Determine the (X, Y) coordinate at the center of the cell enclosing the given text.  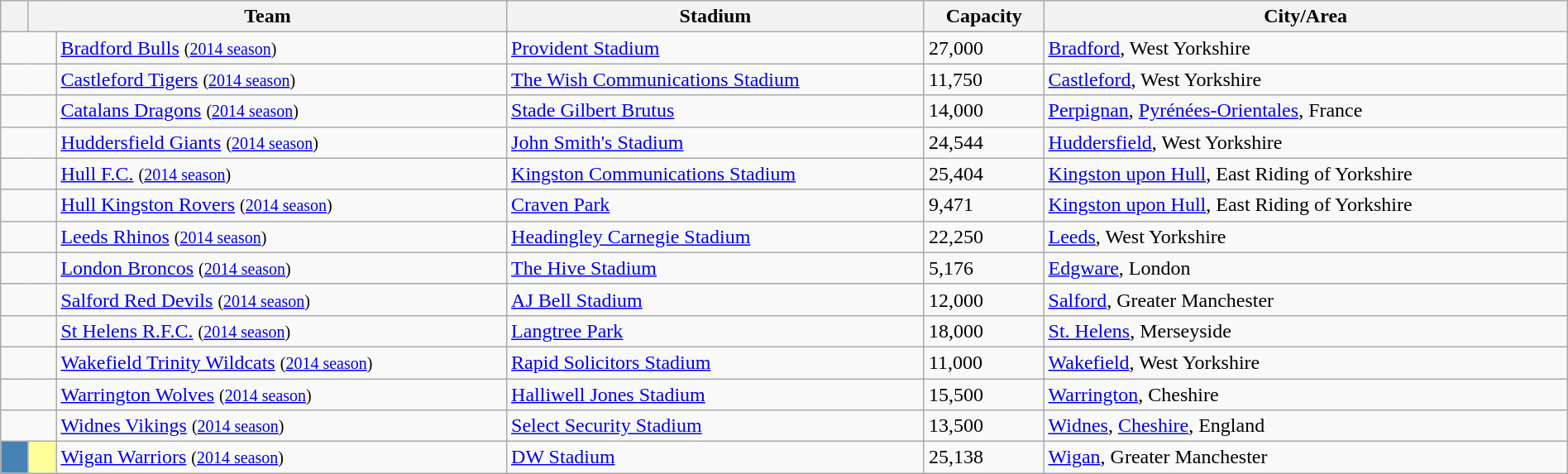
Capacity (984, 17)
Halliwell Jones Stadium (716, 395)
DW Stadium (716, 457)
27,000 (984, 48)
London Broncos (2014 season) (281, 268)
24,544 (984, 142)
22,250 (984, 237)
Warrington, Cheshire (1305, 395)
John Smith's Stadium (716, 142)
Huddersfield, West Yorkshire (1305, 142)
Bradford, West Yorkshire (1305, 48)
11,750 (984, 79)
Widnes Vikings (2014 season) (281, 426)
25,404 (984, 174)
18,000 (984, 331)
Salford Red Devils (2014 season) (281, 299)
Hull F.C. (2014 season) (281, 174)
St. Helens, Merseyside (1305, 331)
11,000 (984, 362)
Hull Kingston Rovers (2014 season) (281, 205)
Catalans Dragons (2014 season) (281, 111)
15,500 (984, 395)
City/Area (1305, 17)
25,138 (984, 457)
Leeds, West Yorkshire (1305, 237)
Salford, Greater Manchester (1305, 299)
Perpignan, Pyrénées-Orientales, France (1305, 111)
14,000 (984, 111)
The Wish Communications Stadium (716, 79)
Team (267, 17)
9,471 (984, 205)
Bradford Bulls (2014 season) (281, 48)
AJ Bell Stadium (716, 299)
Widnes, Cheshire, England (1305, 426)
Craven Park (716, 205)
Langtree Park (716, 331)
Wigan Warriors (2014 season) (281, 457)
Huddersfield Giants (2014 season) (281, 142)
St Helens R.F.C. (2014 season) (281, 331)
Edgware, London (1305, 268)
Stade Gilbert Brutus (716, 111)
Rapid Solicitors Stadium (716, 362)
Headingley Carnegie Stadium (716, 237)
12,000 (984, 299)
Wakefield Trinity Wildcats (2014 season) (281, 362)
Castleford, West Yorkshire (1305, 79)
5,176 (984, 268)
The Hive Stadium (716, 268)
Kingston Communications Stadium (716, 174)
13,500 (984, 426)
Provident Stadium (716, 48)
Select Security Stadium (716, 426)
Wakefield, West Yorkshire (1305, 362)
Leeds Rhinos (2014 season) (281, 237)
Castleford Tigers (2014 season) (281, 79)
Wigan, Greater Manchester (1305, 457)
Warrington Wolves (2014 season) (281, 395)
Stadium (716, 17)
